From the cell containing the given text, extract its center point as (x, y) coordinate. 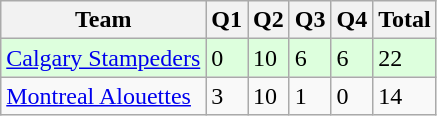
Q4 (352, 20)
Q2 (269, 20)
Q1 (227, 20)
14 (405, 96)
Q3 (310, 20)
1 (310, 96)
Calgary Stampeders (104, 58)
3 (227, 96)
Montreal Alouettes (104, 96)
Total (405, 20)
22 (405, 58)
Team (104, 20)
